From the cell containing the given text, extract its center point as (x, y) coordinate. 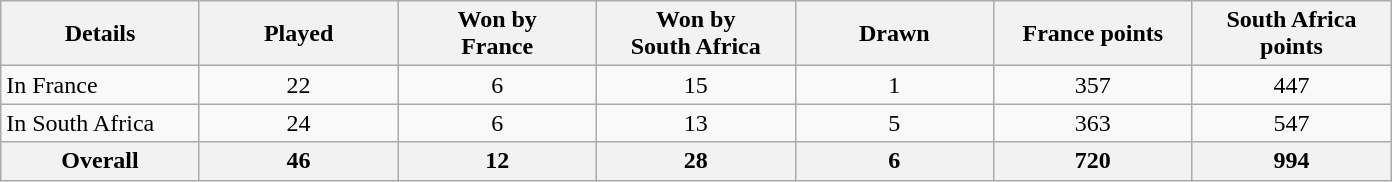
357 (1094, 85)
13 (696, 123)
22 (298, 85)
Details (100, 34)
994 (1292, 161)
15 (696, 85)
5 (894, 123)
Drawn (894, 34)
1 (894, 85)
Won byFrance (498, 34)
720 (1094, 161)
In South Africa (100, 123)
28 (696, 161)
447 (1292, 85)
547 (1292, 123)
12 (498, 161)
24 (298, 123)
46 (298, 161)
Won bySouth Africa (696, 34)
France points (1094, 34)
South Africa points (1292, 34)
Overall (100, 161)
363 (1094, 123)
In France (100, 85)
Played (298, 34)
